Return the [x, y] coordinate for the center point of the cell that contains the specified text.  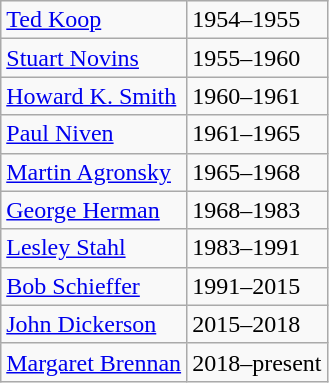
2018–present [257, 362]
1968–1983 [257, 210]
Bob Schieffer [94, 286]
Lesley Stahl [94, 248]
1961–1965 [257, 134]
Ted Koop [94, 20]
Howard K. Smith [94, 96]
Stuart Novins [94, 58]
Paul Niven [94, 134]
1954–1955 [257, 20]
1960–1961 [257, 96]
John Dickerson [94, 324]
1955–1960 [257, 58]
1991–2015 [257, 286]
George Herman [94, 210]
1965–1968 [257, 172]
Martin Agronsky [94, 172]
2015–2018 [257, 324]
1983–1991 [257, 248]
Margaret Brennan [94, 362]
